Provide the [X, Y] coordinate of the cell's center where the given text is located.  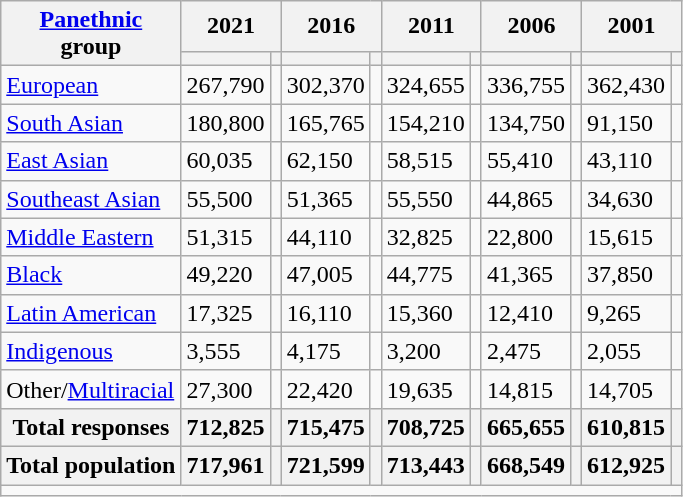
2011 [431, 26]
165,765 [326, 123]
East Asian [91, 161]
324,655 [426, 85]
62,150 [326, 161]
Other/Multiracial [91, 389]
16,110 [326, 313]
713,443 [426, 465]
3,200 [426, 351]
610,815 [626, 427]
55,410 [526, 161]
Latin American [91, 313]
Southeast Asian [91, 199]
134,750 [526, 123]
302,370 [326, 85]
44,865 [526, 199]
267,790 [226, 85]
47,005 [326, 275]
668,549 [526, 465]
37,850 [626, 275]
44,775 [426, 275]
51,315 [226, 237]
17,325 [226, 313]
58,515 [426, 161]
27,300 [226, 389]
180,800 [226, 123]
Total population [91, 465]
32,825 [426, 237]
708,725 [426, 427]
2006 [531, 26]
712,825 [226, 427]
12,410 [526, 313]
91,150 [626, 123]
51,365 [326, 199]
19,635 [426, 389]
49,220 [226, 275]
15,615 [626, 237]
South Asian [91, 123]
14,815 [526, 389]
22,420 [326, 389]
721,599 [326, 465]
2021 [231, 26]
Indigenous [91, 351]
55,500 [226, 199]
665,655 [526, 427]
154,210 [426, 123]
60,035 [226, 161]
44,110 [326, 237]
14,705 [626, 389]
2,475 [526, 351]
4,175 [326, 351]
2016 [331, 26]
Total responses [91, 427]
2,055 [626, 351]
2001 [632, 26]
336,755 [526, 85]
European [91, 85]
Middle Eastern [91, 237]
55,550 [426, 199]
715,475 [326, 427]
717,961 [226, 465]
612,925 [626, 465]
3,555 [226, 351]
41,365 [526, 275]
Black [91, 275]
9,265 [626, 313]
34,630 [626, 199]
Panethnicgroup [91, 34]
22,800 [526, 237]
15,360 [426, 313]
362,430 [626, 85]
43,110 [626, 161]
